Capture the cell that displays the provided text and extract its [X, Y] central coordinate. 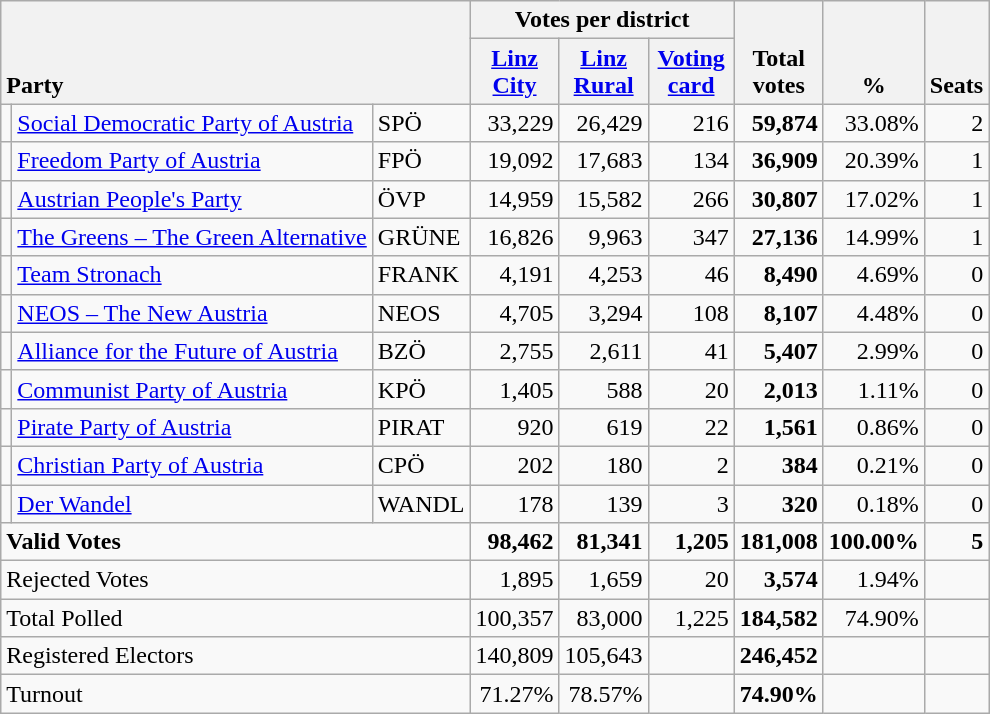
140,809 [514, 656]
181,008 [778, 542]
4.69% [874, 275]
2,611 [604, 351]
The Greens – The Green Alternative [192, 237]
266 [691, 199]
LinzRural [604, 72]
20.39% [874, 161]
216 [691, 123]
Freedom Party of Austria [192, 161]
2.99% [874, 351]
FRANK [421, 275]
14.99% [874, 237]
Austrian People's Party [192, 199]
8,107 [778, 313]
83,000 [604, 618]
36,909 [778, 161]
1.94% [874, 580]
33.08% [874, 123]
FPÖ [421, 161]
Votingcard [691, 72]
4,253 [604, 275]
SPÖ [421, 123]
8,490 [778, 275]
BZÖ [421, 351]
Rejected Votes [236, 580]
16,826 [514, 237]
% [874, 52]
3,574 [778, 580]
180 [604, 465]
27,136 [778, 237]
17,683 [604, 161]
100,357 [514, 618]
1,659 [604, 580]
1,561 [778, 427]
1,205 [691, 542]
202 [514, 465]
9,963 [604, 237]
59,874 [778, 123]
4,191 [514, 275]
100.00% [874, 542]
19,092 [514, 161]
71.27% [514, 694]
ÖVP [421, 199]
619 [604, 427]
22 [691, 427]
Team Stronach [192, 275]
Total Polled [236, 618]
920 [514, 427]
15,582 [604, 199]
320 [778, 503]
17.02% [874, 199]
184,582 [778, 618]
Party [236, 52]
81,341 [604, 542]
KPÖ [421, 389]
Social Democratic Party of Austria [192, 123]
Registered Electors [236, 656]
2,013 [778, 389]
Der Wandel [192, 503]
Totalvotes [778, 52]
384 [778, 465]
98,462 [514, 542]
Turnout [236, 694]
Valid Votes [236, 542]
CPÖ [421, 465]
14,959 [514, 199]
30,807 [778, 199]
NEOS – The New Austria [192, 313]
2,755 [514, 351]
1,895 [514, 580]
GRÜNE [421, 237]
26,429 [604, 123]
Alliance for the Future of Austria [192, 351]
4.48% [874, 313]
134 [691, 161]
PIRAT [421, 427]
1,225 [691, 618]
Votes per district [602, 20]
78.57% [604, 694]
Communist Party of Austria [192, 389]
41 [691, 351]
0.21% [874, 465]
Christian Party of Austria [192, 465]
108 [691, 313]
5 [956, 542]
46 [691, 275]
0.86% [874, 427]
3,294 [604, 313]
4,705 [514, 313]
Pirate Party of Austria [192, 427]
246,452 [778, 656]
347 [691, 237]
3 [691, 503]
NEOS [421, 313]
LinzCity [514, 72]
WANDL [421, 503]
5,407 [778, 351]
1.11% [874, 389]
139 [604, 503]
1,405 [514, 389]
178 [514, 503]
0.18% [874, 503]
105,643 [604, 656]
33,229 [514, 123]
588 [604, 389]
Seats [956, 52]
